Find where the given text appears and provide that cell's center as (x, y) coordinate. 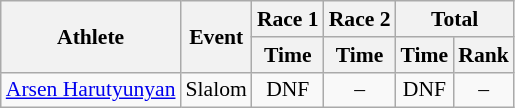
Race 2 (360, 19)
Total (455, 19)
Rank (484, 55)
Race 1 (288, 19)
Slalom (216, 90)
Athlete (91, 36)
Event (216, 36)
Arsen Harutyunyan (91, 90)
